Identify which cell holds the provided text, then report its [x, y] central coordinate. 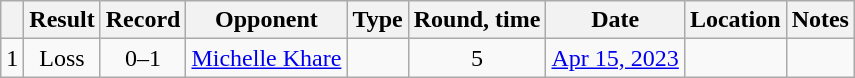
Apr 15, 2023 [615, 58]
Opponent [266, 20]
5 [477, 58]
Date [615, 20]
Round, time [477, 20]
Location [735, 20]
Loss [62, 58]
1 [12, 58]
0–1 [143, 58]
Record [143, 20]
Michelle Khare [266, 58]
Notes [820, 20]
Result [62, 20]
Type [378, 20]
